For the text-containing cell, return its midpoint in (x, y) coordinate format. 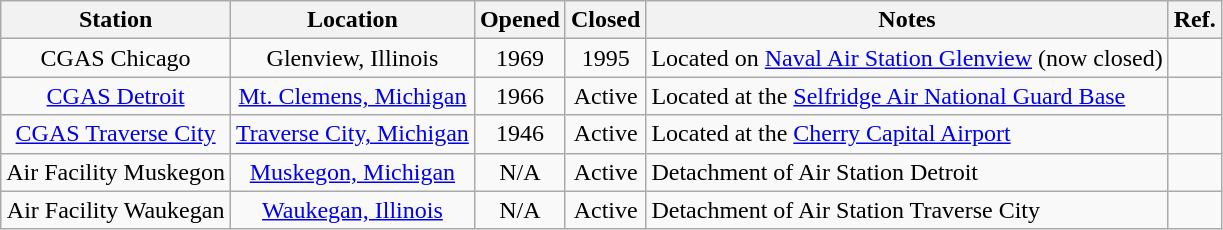
Waukegan, Illinois (352, 210)
CGAS Traverse City (116, 134)
Opened (520, 20)
Mt. Clemens, Michigan (352, 96)
1969 (520, 58)
Ref. (1194, 20)
Air Facility Muskegon (116, 172)
1995 (605, 58)
CGAS Detroit (116, 96)
Air Facility Waukegan (116, 210)
Located on Naval Air Station Glenview (now closed) (907, 58)
Closed (605, 20)
Station (116, 20)
Traverse City, Michigan (352, 134)
Muskegon, Michigan (352, 172)
1966 (520, 96)
Detachment of Air Station Detroit (907, 172)
CGAS Chicago (116, 58)
Detachment of Air Station Traverse City (907, 210)
Glenview, Illinois (352, 58)
Located at the Cherry Capital Airport (907, 134)
Notes (907, 20)
1946 (520, 134)
Located at the Selfridge Air National Guard Base (907, 96)
Location (352, 20)
